From the cell containing the given text, extract its center point as [x, y] coordinate. 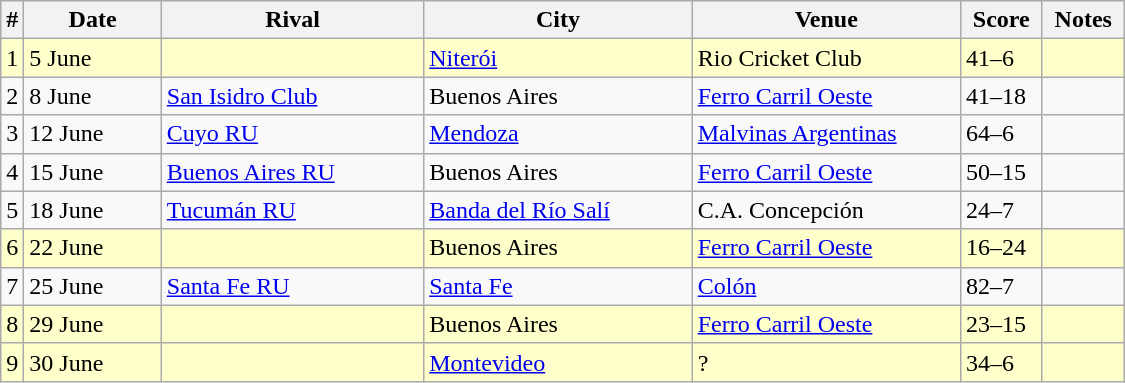
15 June [92, 172]
3 [12, 134]
64–6 [1001, 134]
? [826, 362]
Niterói [558, 58]
Date [92, 20]
24–7 [1001, 210]
Mendoza [558, 134]
23–15 [1001, 324]
Notes [1083, 20]
Rival [292, 20]
1 [12, 58]
29 June [92, 324]
6 [12, 248]
San Isidro Club [292, 96]
Colón [826, 286]
12 June [92, 134]
34–6 [1001, 362]
30 June [92, 362]
Rio Cricket Club [826, 58]
Tucumán RU [292, 210]
5 [12, 210]
16–24 [1001, 248]
Cuyo RU [292, 134]
8 [12, 324]
2 [12, 96]
# [12, 20]
C.A. Concepción [826, 210]
22 June [92, 248]
18 June [92, 210]
Malvinas Argentinas [826, 134]
82–7 [1001, 286]
Santa Fe [558, 286]
5 June [92, 58]
Buenos Aires RU [292, 172]
9 [12, 362]
Venue [826, 20]
7 [12, 286]
Santa Fe RU [292, 286]
41–18 [1001, 96]
Banda del Río Salí [558, 210]
Score [1001, 20]
City [558, 20]
8 June [92, 96]
Montevideo [558, 362]
41–6 [1001, 58]
4 [12, 172]
50–15 [1001, 172]
25 June [92, 286]
